Provide the [x, y] coordinate of the cell's center where the given text is located.  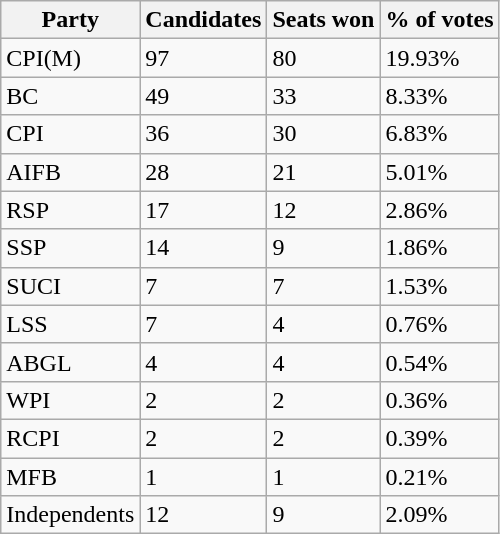
49 [204, 96]
SSP [70, 248]
1.53% [440, 286]
CPI(M) [70, 58]
17 [204, 210]
97 [204, 58]
0.54% [440, 362]
5.01% [440, 172]
WPI [70, 400]
8.33% [440, 96]
MFB [70, 477]
LSS [70, 324]
0.39% [440, 438]
80 [324, 58]
30 [324, 134]
CPI [70, 134]
Candidates [204, 20]
AIFB [70, 172]
14 [204, 248]
Seats won [324, 20]
ABGL [70, 362]
BC [70, 96]
19.93% [440, 58]
21 [324, 172]
28 [204, 172]
0.36% [440, 400]
33 [324, 96]
2.09% [440, 515]
RSP [70, 210]
1.86% [440, 248]
2.86% [440, 210]
0.21% [440, 477]
0.76% [440, 324]
% of votes [440, 20]
RCPI [70, 438]
SUCI [70, 286]
Party [70, 20]
Independents [70, 515]
36 [204, 134]
6.83% [440, 134]
